Scan for the cell matching the given text and deliver its (x, y) coordinate at center. 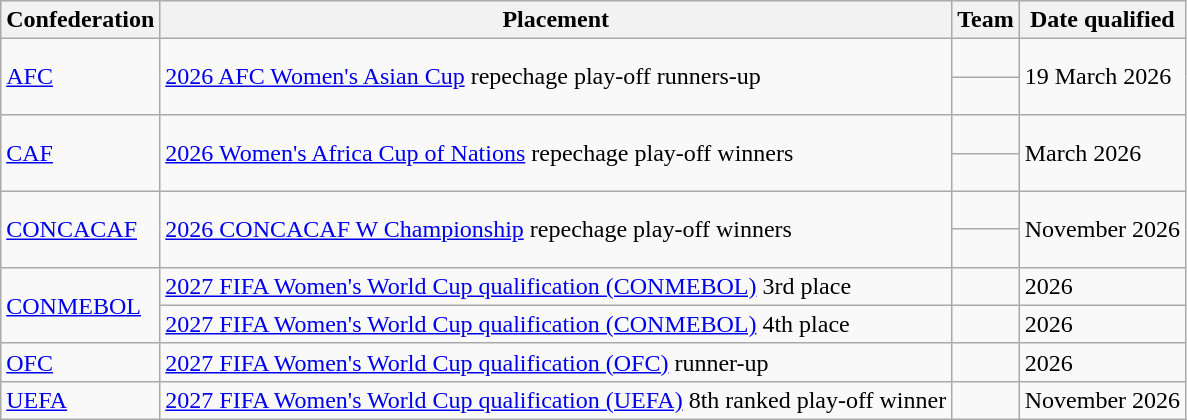
2027 FIFA Women's World Cup qualification (UEFA) 8th ranked play-off winner (556, 400)
2026 Women's Africa Cup of Nations repechage play-off winners (556, 153)
March 2026 (1102, 153)
OFC (80, 362)
2027 FIFA Women's World Cup qualification (CONMEBOL) 4th place (556, 324)
Team (986, 20)
2026 AFC Women's Asian Cup repechage play-off runners-up (556, 77)
CONCACAF (80, 229)
2026 CONCACAF W Championship repechage play-off winners (556, 229)
Placement (556, 20)
CAF (80, 153)
AFC (80, 77)
Date qualified (1102, 20)
2027 FIFA Women's World Cup qualification (CONMEBOL) 3rd place (556, 286)
CONMEBOL (80, 305)
19 March 2026 (1102, 77)
Confederation (80, 20)
UEFA (80, 400)
2027 FIFA Women's World Cup qualification (OFC) runner-up (556, 362)
